Return the [x, y] coordinate for the center point of the cell that contains the specified text.  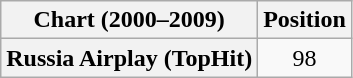
Russia Airplay (TopHit) [130, 58]
Chart (2000–2009) [130, 20]
98 [305, 58]
Position [305, 20]
